Search for the cell housing the specified text and yield its (X, Y) center coordinate. 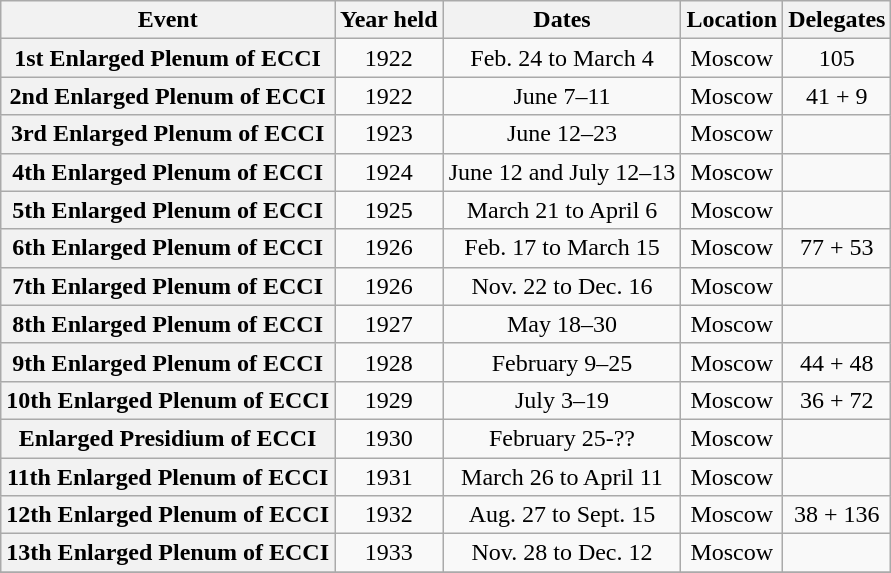
May 18–30 (562, 324)
Event (168, 20)
June 12–23 (562, 134)
5th Enlarged Plenum of ECCI (168, 210)
Enlarged Presidium of ECCI (168, 438)
February 9–25 (562, 362)
Year held (388, 20)
Feb. 24 to March 4 (562, 58)
44 + 48 (837, 362)
12th Enlarged Plenum of ECCI (168, 515)
1930 (388, 438)
13th Enlarged Plenum of ECCI (168, 553)
March 21 to April 6 (562, 210)
2nd Enlarged Plenum of ECCI (168, 96)
4th Enlarged Plenum of ECCI (168, 172)
1933 (388, 553)
1929 (388, 400)
1931 (388, 477)
Feb. 17 to March 15 (562, 248)
Dates (562, 20)
1925 (388, 210)
41 + 9 (837, 96)
38 + 136 (837, 515)
1924 (388, 172)
11th Enlarged Plenum of ECCI (168, 477)
Aug. 27 to Sept. 15 (562, 515)
7th Enlarged Plenum of ECCI (168, 286)
1932 (388, 515)
36 + 72 (837, 400)
1927 (388, 324)
February 25-?? (562, 438)
June 12 and July 12–13 (562, 172)
10th Enlarged Plenum of ECCI (168, 400)
Nov. 22 to Dec. 16 (562, 286)
Nov. 28 to Dec. 12 (562, 553)
1st Enlarged Plenum of ECCI (168, 58)
June 7–11 (562, 96)
77 + 53 (837, 248)
1928 (388, 362)
July 3–19 (562, 400)
March 26 to April 11 (562, 477)
105 (837, 58)
6th Enlarged Plenum of ECCI (168, 248)
Location (732, 20)
Delegates (837, 20)
8th Enlarged Plenum of ECCI (168, 324)
1923 (388, 134)
3rd Enlarged Plenum of ECCI (168, 134)
9th Enlarged Plenum of ECCI (168, 362)
